Pinpoint the cell where the given text exists, returning its (x, y) midpoint coordinate. 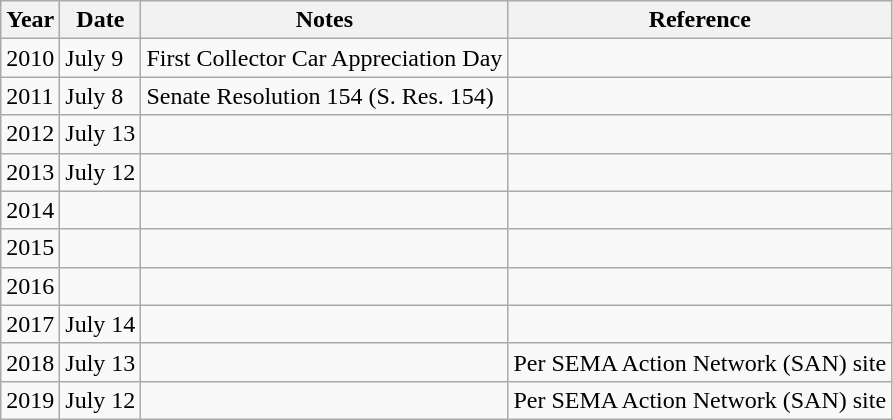
Notes (324, 20)
2010 (30, 58)
2019 (30, 400)
2016 (30, 286)
Year (30, 20)
First Collector Car Appreciation Day (324, 58)
Reference (700, 20)
July 14 (100, 324)
July 8 (100, 96)
2018 (30, 362)
Senate Resolution 154 (S. Res. 154) (324, 96)
2014 (30, 210)
2012 (30, 134)
July 9 (100, 58)
Date (100, 20)
2013 (30, 172)
2017 (30, 324)
2015 (30, 248)
2011 (30, 96)
